Scan for the cell matching the given text and deliver its (X, Y) coordinate at center. 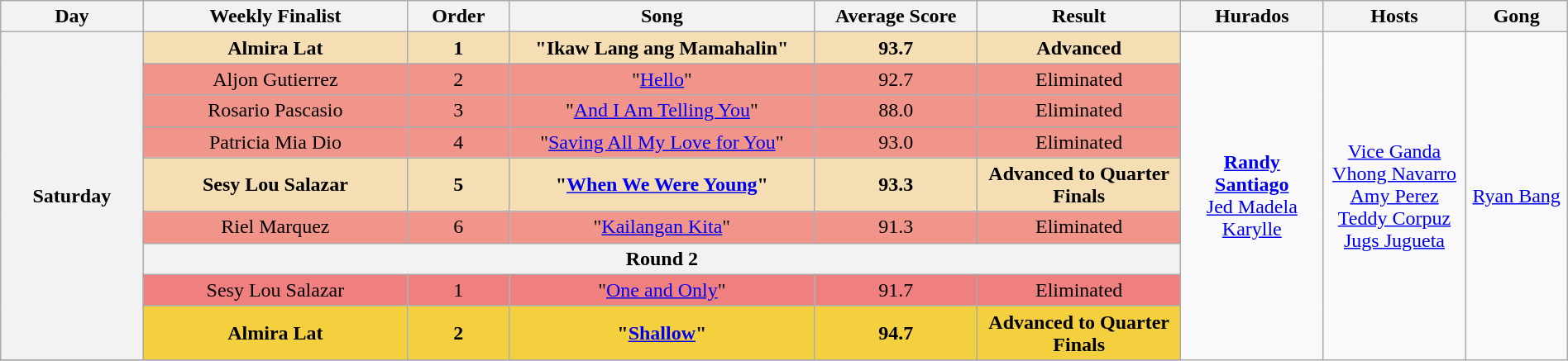
"Hello" (662, 79)
Order (458, 17)
"Ikaw Lang ang Mamahalin" (662, 48)
88.0 (896, 111)
93.3 (896, 185)
93.7 (896, 48)
91.7 (896, 290)
Result (1079, 17)
Round 2 (662, 259)
"Saving All My Love for You" (662, 142)
Patricia Mia Dio (275, 142)
Randy Santiago Jed Madela Karylle (1252, 197)
94.7 (896, 332)
Saturday (72, 197)
"And I Am Telling You" (662, 111)
3 (458, 111)
Advanced (1079, 48)
Day (72, 17)
6 (458, 227)
"When We Were Young" (662, 185)
5 (458, 185)
Rosario Pascasio (275, 111)
Average Score (896, 17)
93.0 (896, 142)
Riel Marquez (275, 227)
Ryan Bang (1517, 197)
91.3 (896, 227)
Vice Ganda Vhong Navarro Amy Perez Teddy Corpuz Jugs Jugueta (1394, 197)
92.7 (896, 79)
Song (662, 17)
4 (458, 142)
"One and Only" (662, 290)
Gong (1517, 17)
Hurados (1252, 17)
Weekly Finalist (275, 17)
Aljon Gutierrez (275, 79)
"Kailangan Kita" (662, 227)
Hosts (1394, 17)
"Shallow" (662, 332)
